Determine the [X, Y] coordinate at the center of the cell enclosing the given text.  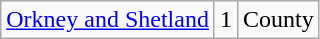
1 [226, 20]
Orkney and Shetland [108, 20]
County [278, 20]
